Return the (x, y) coordinate for the center point of the cell that contains the specified text.  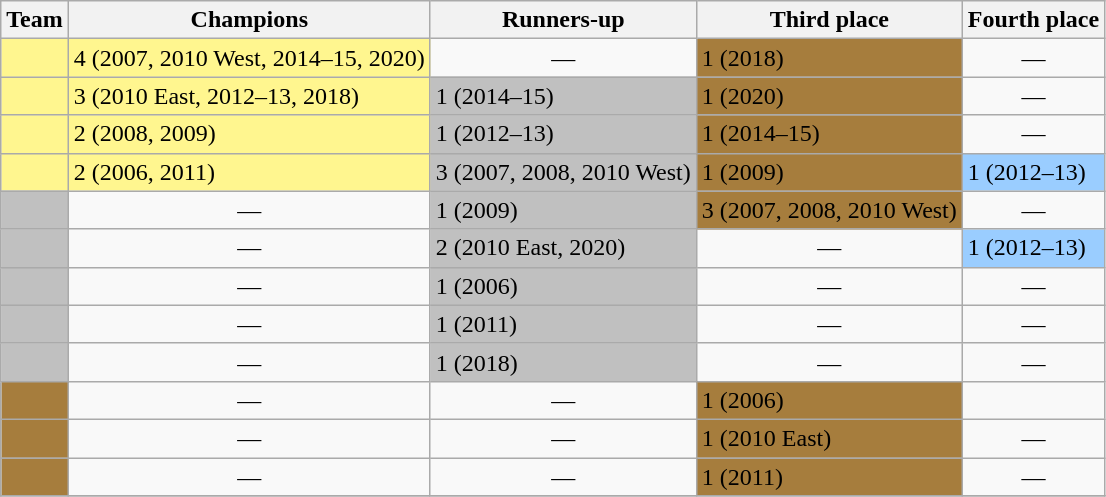
Runners-up (563, 20)
4 (2007, 2010 West, 2014–15, 2020) (249, 58)
1 (2010 East) (829, 438)
Team (35, 20)
2 (2008, 2009) (249, 134)
Fourth place (1033, 20)
2 (2006, 2011) (249, 172)
3 (2010 East, 2012–13, 2018) (249, 96)
Champions (249, 20)
2 (2010 East, 2020) (563, 248)
1 (2020) (829, 96)
Third place (829, 20)
